For the text-containing cell, return its midpoint in (X, Y) coordinate format. 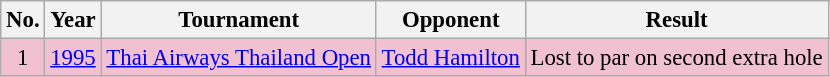
Lost to par on second extra hole (676, 58)
Year (73, 20)
Opponent (450, 20)
Todd Hamilton (450, 58)
1995 (73, 58)
No. (23, 20)
1 (23, 58)
Tournament (238, 20)
Result (676, 20)
Thai Airways Thailand Open (238, 58)
